Find where the given text appears and provide that cell's center as (x, y) coordinate. 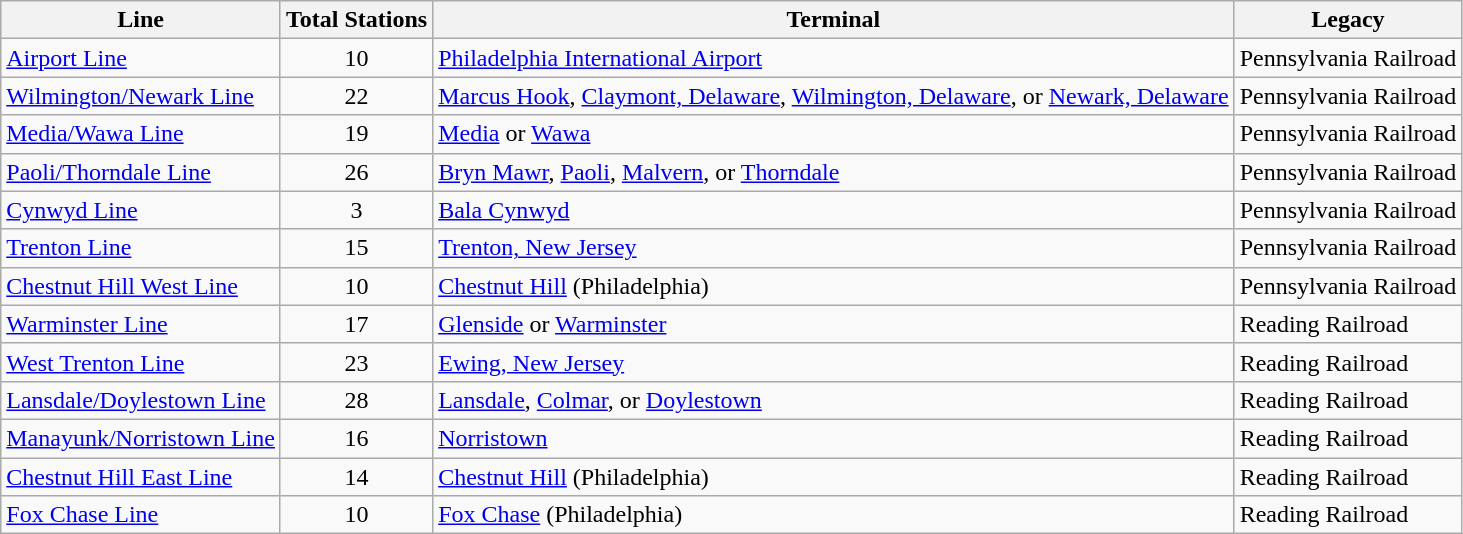
23 (356, 362)
15 (356, 248)
Terminal (834, 20)
Lansdale, Colmar, or Doylestown (834, 400)
19 (356, 134)
Fox Chase Line (141, 515)
26 (356, 172)
Airport Line (141, 58)
Warminster Line (141, 324)
14 (356, 477)
Ewing, New Jersey (834, 362)
Line (141, 20)
Marcus Hook, Claymont, Delaware, Wilmington, Delaware, or Newark, Delaware (834, 96)
Media or Wawa (834, 134)
Chestnut Hill East Line (141, 477)
16 (356, 438)
Legacy (1348, 20)
Manayunk/Norristown Line (141, 438)
22 (356, 96)
Trenton, New Jersey (834, 248)
Cynwyd Line (141, 210)
28 (356, 400)
Lansdale/Doylestown Line (141, 400)
Chestnut Hill West Line (141, 286)
Paoli/Thorndale Line (141, 172)
17 (356, 324)
Glenside or Warminster (834, 324)
Trenton Line (141, 248)
Norristown (834, 438)
Media/Wawa Line (141, 134)
Bryn Mawr, Paoli, Malvern, or Thorndale (834, 172)
3 (356, 210)
Total Stations (356, 20)
West Trenton Line (141, 362)
Philadelphia International Airport (834, 58)
Wilmington/Newark Line (141, 96)
Bala Cynwyd (834, 210)
Fox Chase (Philadelphia) (834, 515)
